Identify which cell holds the provided text, then report its [X, Y] central coordinate. 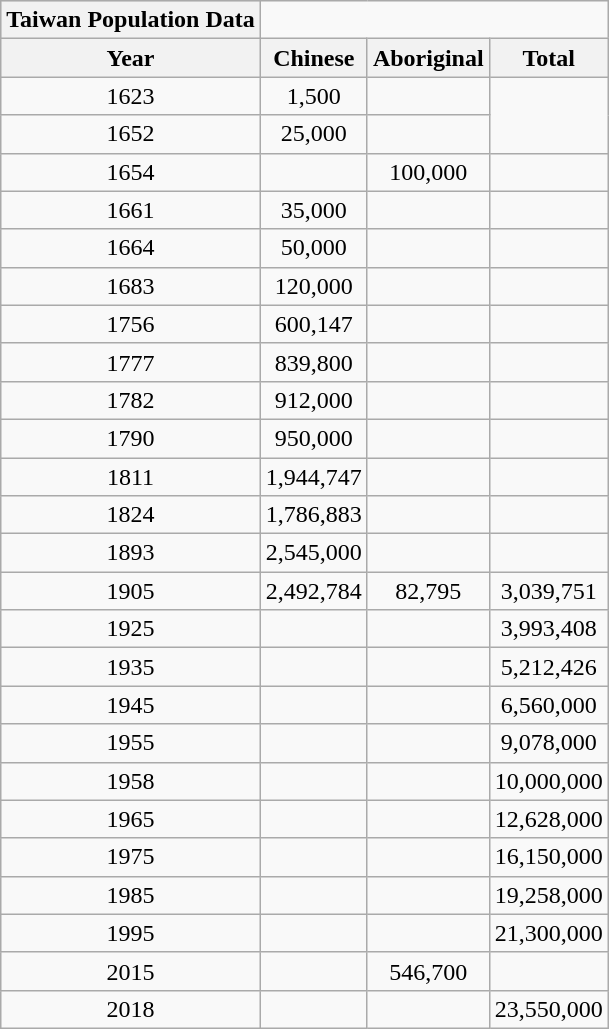
1,944,747 [314, 477]
12,628,000 [548, 819]
1935 [131, 667]
912,000 [314, 400]
10,000,000 [548, 781]
839,800 [314, 362]
100,000 [428, 172]
9,078,000 [548, 743]
Chinese [314, 58]
1661 [131, 210]
1945 [131, 705]
1777 [131, 362]
600,147 [314, 324]
3,039,751 [548, 591]
950,000 [314, 438]
Taiwan Population Data [131, 20]
1985 [131, 895]
Aboriginal [428, 58]
3,993,408 [548, 629]
5,212,426 [548, 667]
1623 [131, 96]
25,000 [314, 134]
82,795 [428, 591]
1893 [131, 553]
6,560,000 [548, 705]
1664 [131, 248]
21,300,000 [548, 933]
1905 [131, 591]
1654 [131, 172]
1782 [131, 400]
1965 [131, 819]
2,545,000 [314, 553]
Year [131, 58]
1925 [131, 629]
Total [548, 58]
16,150,000 [548, 857]
1,500 [314, 96]
2,492,784 [314, 591]
1756 [131, 324]
1683 [131, 286]
1958 [131, 781]
1955 [131, 743]
19,258,000 [548, 895]
2015 [131, 971]
1811 [131, 477]
1790 [131, 438]
1824 [131, 515]
23,550,000 [548, 1009]
50,000 [314, 248]
546,700 [428, 971]
1,786,883 [314, 515]
1995 [131, 933]
35,000 [314, 210]
2018 [131, 1009]
1652 [131, 134]
120,000 [314, 286]
1975 [131, 857]
